Locate the cell with the specified text and output its [x, y] center coordinate. 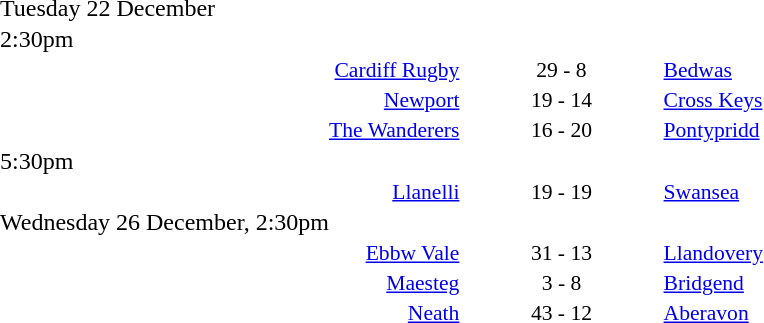
19 - 19 [561, 192]
3 - 8 [561, 283]
16 - 20 [561, 130]
31 - 13 [561, 253]
19 - 14 [561, 100]
29 - 8 [561, 70]
